Determine the (x, y) coordinate at the center of the cell enclosing the given text.  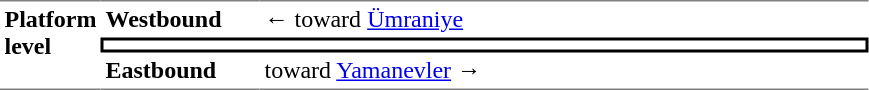
Platform level (50, 45)
Westbound (180, 19)
toward Yamanevler → (564, 71)
← toward Ümraniye (564, 19)
Eastbound (180, 71)
